Identify which cell holds the provided text, then report its (X, Y) central coordinate. 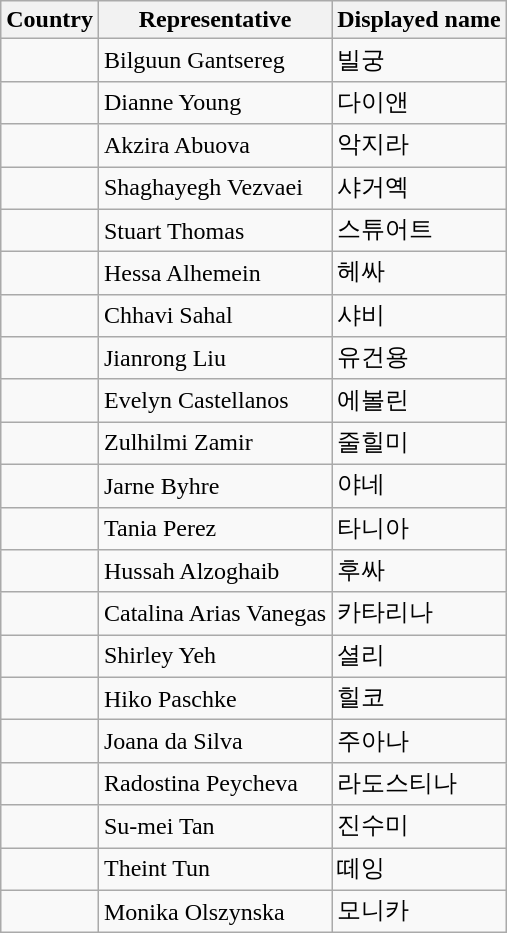
악지라 (419, 146)
Theint Tun (214, 870)
후싸 (419, 572)
헤싸 (419, 274)
Representative (214, 20)
Chhavi Sahal (214, 316)
진수미 (419, 826)
Radostina Peycheva (214, 784)
타니아 (419, 528)
힐코 (419, 698)
샤비 (419, 316)
Shaghayegh Vezvaei (214, 188)
빌궁 (419, 60)
Displayed name (419, 20)
Tania Perez (214, 528)
Zulhilmi Zamir (214, 444)
Joana da Silva (214, 742)
Su-mei Tan (214, 826)
에볼린 (419, 400)
야네 (419, 486)
Country (50, 20)
카타리나 (419, 614)
샤거옉 (419, 188)
줄힐미 (419, 444)
모니카 (419, 912)
Stuart Thomas (214, 230)
Bilguun Gantsereg (214, 60)
Akzira Abuova (214, 146)
유건용 (419, 358)
라도스티나 (419, 784)
Evelyn Castellanos (214, 400)
Hiko Paschke (214, 698)
Hessa Alhemein (214, 274)
Monika Olszynska (214, 912)
Jianrong Liu (214, 358)
Catalina Arias Vanegas (214, 614)
주아나 (419, 742)
스튜어트 (419, 230)
Hussah Alzoghaib (214, 572)
Jarne Byhre (214, 486)
다이앤 (419, 102)
떼잉 (419, 870)
셜리 (419, 656)
Dianne Young (214, 102)
Shirley Yeh (214, 656)
